From the cell containing the given text, extract its center point as (x, y) coordinate. 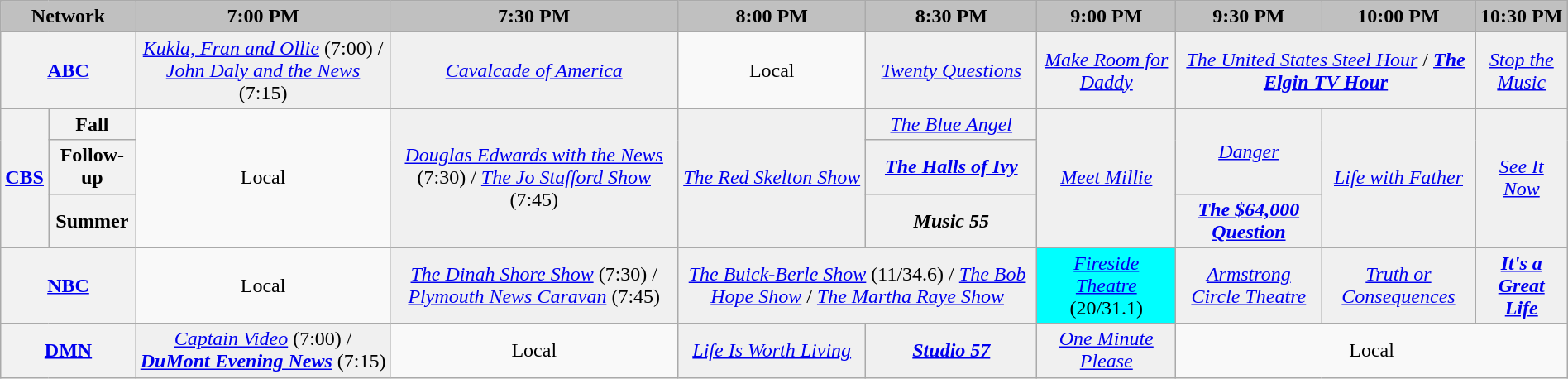
Armstrong Circle Theatre (1249, 285)
Kukla, Fran and Ollie (7:00) / John Daly and the News (7:15) (263, 70)
Captain Video (7:00) / DuMont Evening News (7:15) (263, 351)
Twenty Questions (951, 70)
Life with Father (1398, 178)
The Buick-Berle Show (11/34.6) / The Bob Hope Show / The Martha Raye Show (858, 285)
Truth or Consequences (1398, 285)
One Minute Please (1107, 351)
ABC (68, 70)
Follow-up (92, 167)
Fall (92, 124)
10:00 PM (1398, 17)
NBC (68, 285)
7:30 PM (534, 17)
Summer (92, 220)
The United States Steel Hour / The Elgin TV Hour (1326, 70)
9:00 PM (1107, 17)
The Red Skelton Show (772, 178)
See It Now (1522, 178)
Meet Millie (1107, 178)
8:00 PM (772, 17)
Life Is Worth Living (772, 351)
Network (68, 17)
Fireside Theatre (20/31.1) (1107, 285)
Music 55 (951, 220)
The Halls of Ivy (951, 167)
The Blue Angel (951, 124)
The Dinah Shore Show (7:30) / Plymouth News Caravan (7:45) (534, 285)
Danger (1249, 151)
10:30 PM (1522, 17)
Douglas Edwards with the News (7:30) / The Jo Stafford Show (7:45) (534, 178)
8:30 PM (951, 17)
Make Room for Daddy (1107, 70)
The $64,000 Question (1249, 220)
Cavalcade of America (534, 70)
Studio 57 (951, 351)
9:30 PM (1249, 17)
CBS (25, 178)
It's a Great Life (1522, 285)
DMN (68, 351)
7:00 PM (263, 17)
Stop the Music (1522, 70)
